Return the [X, Y] coordinate for the center point of the cell that contains the specified text.  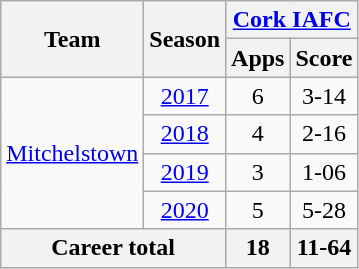
Cork IAFC [292, 20]
Career total [114, 248]
2020 [185, 210]
18 [258, 248]
Score [324, 58]
3 [258, 172]
11-64 [324, 248]
5 [258, 210]
2019 [185, 172]
5-28 [324, 210]
2-16 [324, 134]
4 [258, 134]
Apps [258, 58]
2017 [185, 96]
Season [185, 39]
6 [258, 96]
1-06 [324, 172]
2018 [185, 134]
Team [72, 39]
Mitchelstown [72, 153]
3-14 [324, 96]
